Find where the given text appears and provide that cell's center as [X, Y] coordinate. 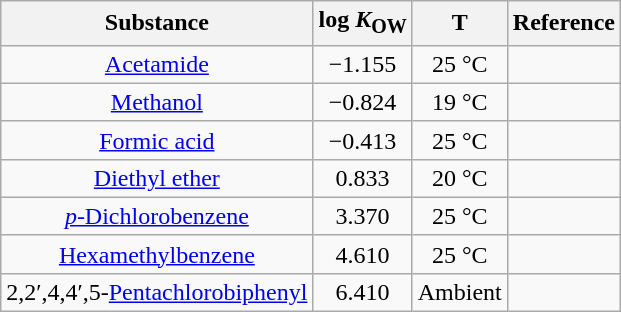
Substance [157, 23]
Reference [564, 23]
Diethyl ether [157, 178]
log KOW [362, 23]
4.610 [362, 254]
Methanol [157, 102]
3.370 [362, 216]
20 °C [460, 178]
6.410 [362, 292]
2,2′,4,4′,5-Pentachlorobiphenyl [157, 292]
19 °C [460, 102]
0.833 [362, 178]
Hexamethylbenzene [157, 254]
−1.155 [362, 64]
−0.413 [362, 140]
Acetamide [157, 64]
Formic acid [157, 140]
Ambient [460, 292]
p-Dichlorobenzene [157, 216]
T [460, 23]
−0.824 [362, 102]
